Pinpoint the cell where the given text exists, returning its (x, y) midpoint coordinate. 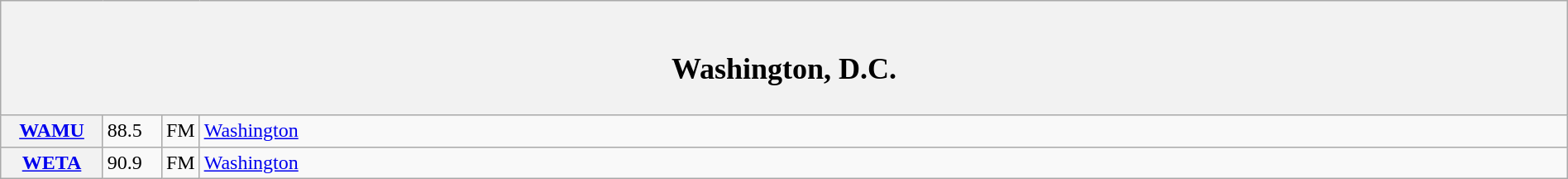
WETA (52, 162)
WAMU (52, 131)
Washington, D.C. (784, 58)
88.5 (132, 131)
90.9 (132, 162)
